Locate the cell with the specified text and output its (x, y) center coordinate. 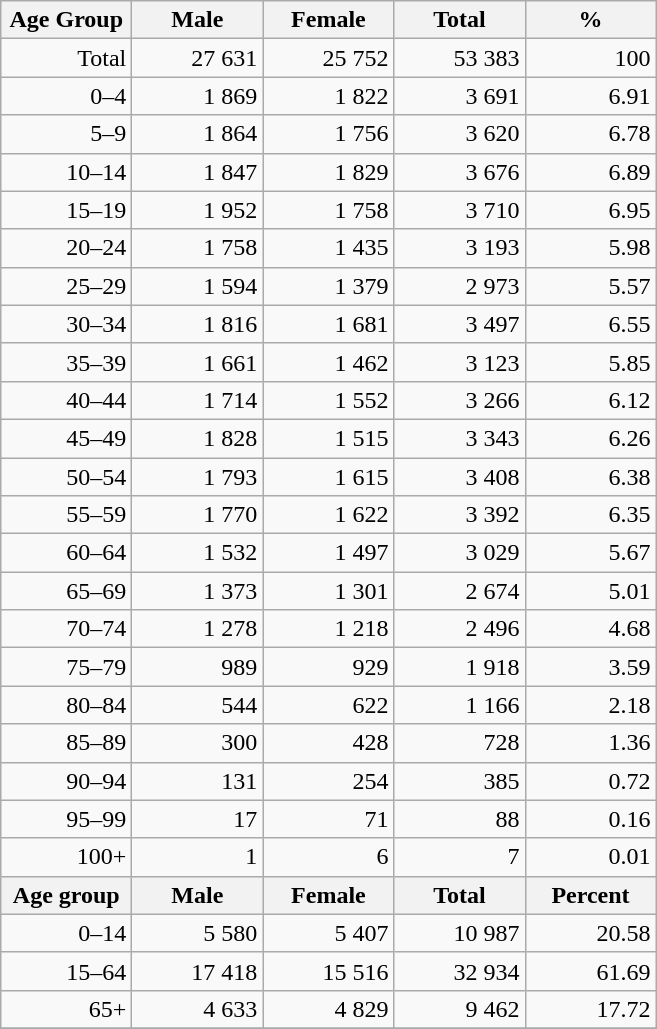
65–69 (66, 591)
50–54 (66, 477)
1 681 (328, 324)
3 691 (460, 96)
428 (328, 743)
254 (328, 781)
4.68 (590, 629)
95–99 (66, 819)
4 633 (198, 1009)
385 (460, 781)
65+ (66, 1009)
2 973 (460, 286)
1 166 (460, 705)
2 496 (460, 629)
131 (198, 781)
544 (198, 705)
6.26 (590, 438)
1 661 (198, 362)
3 343 (460, 438)
6.95 (590, 210)
1 622 (328, 515)
% (590, 20)
0.72 (590, 781)
6.38 (590, 477)
4 829 (328, 1009)
20–24 (66, 248)
1 816 (198, 324)
1 756 (328, 134)
Age Group (66, 20)
1 770 (198, 515)
1 864 (198, 134)
5.57 (590, 286)
1 847 (198, 172)
100+ (66, 857)
1 714 (198, 400)
3 497 (460, 324)
622 (328, 705)
3 620 (460, 134)
17 (198, 819)
3.59 (590, 667)
5 407 (328, 933)
25 752 (328, 58)
5–9 (66, 134)
15–19 (66, 210)
15 516 (328, 971)
5 580 (198, 933)
3 408 (460, 477)
929 (328, 667)
1 515 (328, 438)
1 594 (198, 286)
3 123 (460, 362)
30–34 (66, 324)
1 793 (198, 477)
3 029 (460, 553)
1 829 (328, 172)
1 435 (328, 248)
5.67 (590, 553)
88 (460, 819)
1 918 (460, 667)
1 278 (198, 629)
1 532 (198, 553)
1 301 (328, 591)
9 462 (460, 1009)
3 392 (460, 515)
989 (198, 667)
80–84 (66, 705)
2 674 (460, 591)
6.91 (590, 96)
3 193 (460, 248)
7 (460, 857)
100 (590, 58)
1 (198, 857)
55–59 (66, 515)
20.58 (590, 933)
17 418 (198, 971)
1 497 (328, 553)
60–64 (66, 553)
32 934 (460, 971)
1 828 (198, 438)
Percent (590, 895)
45–49 (66, 438)
1 552 (328, 400)
5.98 (590, 248)
85–89 (66, 743)
17.72 (590, 1009)
0.16 (590, 819)
Age group (66, 895)
0–4 (66, 96)
1 952 (198, 210)
5.01 (590, 591)
27 631 (198, 58)
25–29 (66, 286)
1 615 (328, 477)
1 379 (328, 286)
6 (328, 857)
1 373 (198, 591)
10 987 (460, 933)
53 383 (460, 58)
6.89 (590, 172)
10–14 (66, 172)
0.01 (590, 857)
90–94 (66, 781)
0–14 (66, 933)
40–44 (66, 400)
6.12 (590, 400)
1.36 (590, 743)
70–74 (66, 629)
35–39 (66, 362)
6.78 (590, 134)
6.55 (590, 324)
6.35 (590, 515)
71 (328, 819)
300 (198, 743)
1 869 (198, 96)
3 266 (460, 400)
15–64 (66, 971)
1 462 (328, 362)
1 218 (328, 629)
2.18 (590, 705)
1 822 (328, 96)
5.85 (590, 362)
3 676 (460, 172)
61.69 (590, 971)
75–79 (66, 667)
728 (460, 743)
3 710 (460, 210)
